For the text-containing cell, return its midpoint in (X, Y) coordinate format. 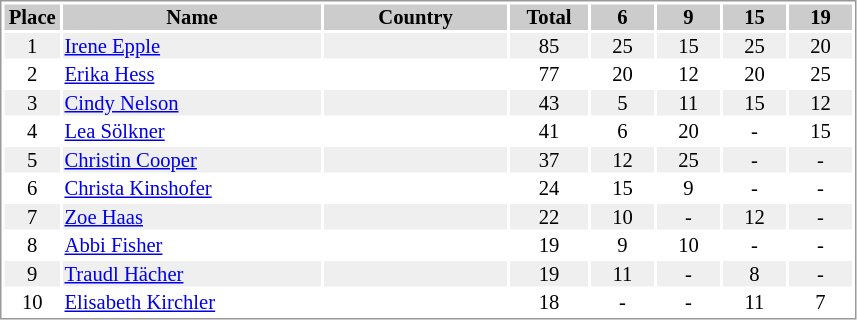
Country (416, 17)
Christa Kinshofer (192, 189)
Traudl Hächer (192, 274)
37 (549, 160)
Place (32, 17)
3 (32, 103)
Lea Sölkner (192, 131)
Total (549, 17)
2 (32, 75)
4 (32, 131)
24 (549, 189)
Abbi Fisher (192, 245)
85 (549, 46)
Irene Epple (192, 46)
1 (32, 46)
41 (549, 131)
77 (549, 75)
Elisabeth Kirchler (192, 303)
22 (549, 217)
43 (549, 103)
18 (549, 303)
Zoe Haas (192, 217)
Christin Cooper (192, 160)
Cindy Nelson (192, 103)
Name (192, 17)
Erika Hess (192, 75)
